Pinpoint the cell where the given text exists, returning its (x, y) midpoint coordinate. 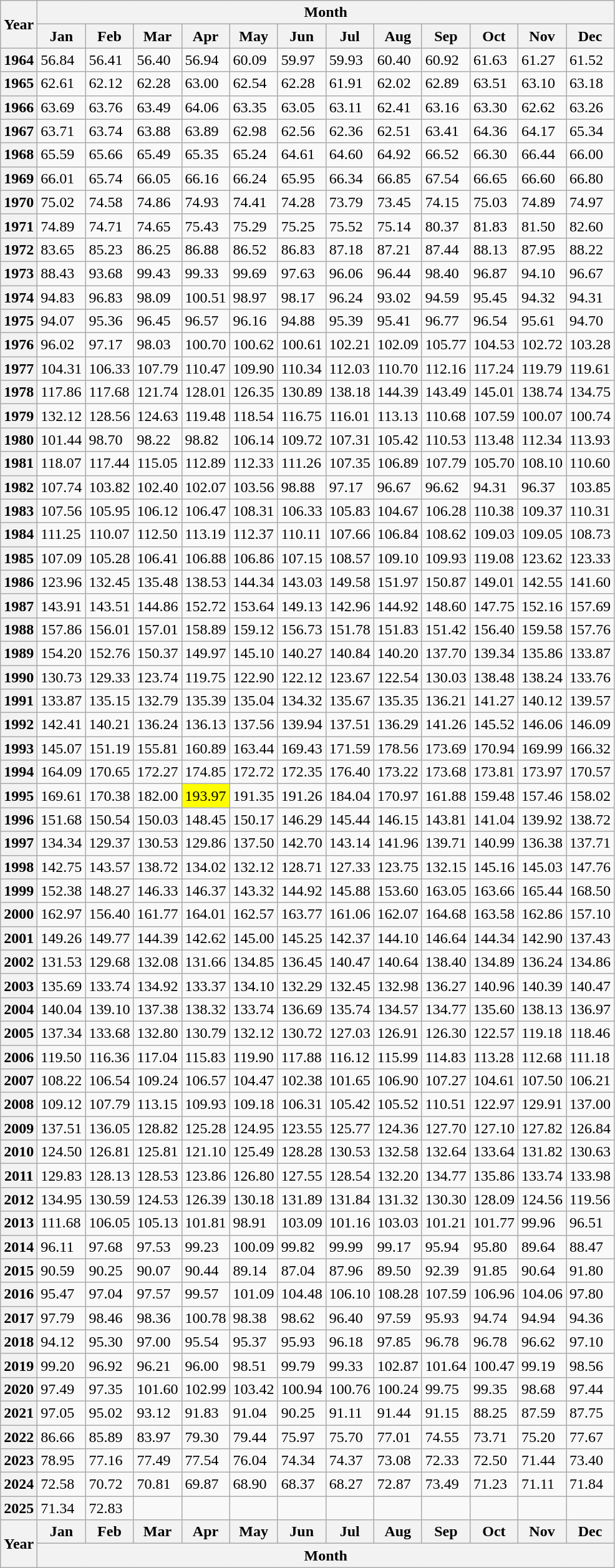
104.48 (302, 1294)
97.57 (157, 1294)
134.95 (61, 1199)
1977 (19, 369)
145.16 (494, 867)
173.81 (494, 772)
118.54 (253, 416)
128.01 (206, 392)
103.03 (398, 1223)
1990 (19, 677)
143.57 (110, 867)
61.52 (590, 60)
94.36 (590, 1318)
1974 (19, 298)
138.74 (541, 392)
102.09 (398, 345)
111.18 (590, 1057)
116.36 (110, 1057)
59.97 (302, 60)
63.00 (206, 84)
95.30 (110, 1342)
106.57 (206, 1081)
79.44 (253, 1436)
135.67 (349, 701)
145.44 (349, 820)
149.58 (349, 582)
74.41 (253, 202)
132.15 (445, 867)
128.13 (110, 1176)
129.68 (110, 962)
105.83 (349, 511)
74.97 (590, 202)
93.68 (110, 273)
2022 (19, 1436)
134.02 (206, 867)
162.57 (253, 914)
105.70 (494, 463)
64.36 (494, 131)
109.24 (157, 1081)
95.36 (110, 321)
88.13 (494, 249)
96.24 (349, 298)
158.02 (590, 796)
76.04 (253, 1461)
107.66 (349, 535)
138.40 (445, 962)
145.10 (253, 653)
131.53 (61, 962)
97.35 (110, 1389)
110.07 (110, 535)
140.21 (110, 725)
140.64 (398, 962)
149.97 (206, 653)
102.21 (349, 345)
124.50 (61, 1152)
99.79 (302, 1365)
72.33 (445, 1461)
98.91 (253, 1223)
63.69 (61, 107)
127.70 (445, 1128)
91.44 (398, 1413)
74.71 (110, 226)
146.15 (398, 820)
151.97 (398, 582)
112.16 (445, 369)
1996 (19, 820)
96.83 (110, 298)
2017 (19, 1318)
64.61 (302, 155)
96.45 (157, 321)
110.11 (302, 535)
1980 (19, 440)
131.89 (302, 1199)
2019 (19, 1365)
78.95 (61, 1461)
63.26 (590, 107)
106.10 (349, 1294)
152.76 (110, 653)
162.86 (541, 914)
169.99 (541, 748)
137.50 (253, 843)
114.83 (445, 1057)
130.72 (302, 1033)
85.89 (110, 1436)
88.25 (494, 1413)
2024 (19, 1484)
134.10 (253, 985)
112.68 (541, 1057)
75.52 (349, 226)
163.44 (253, 748)
130.03 (445, 677)
166.32 (590, 748)
109.12 (61, 1105)
148.45 (206, 820)
103.09 (302, 1223)
87.04 (302, 1270)
126.39 (206, 1199)
63.05 (302, 107)
105.13 (157, 1223)
138.53 (206, 582)
150.37 (157, 653)
140.84 (349, 653)
146.29 (302, 820)
126.91 (398, 1033)
75.97 (302, 1436)
101.60 (157, 1389)
110.34 (302, 369)
132.29 (302, 985)
96.11 (61, 1247)
1973 (19, 273)
1968 (19, 155)
172.27 (157, 772)
111.26 (302, 463)
193.97 (206, 796)
102.40 (157, 487)
150.17 (253, 820)
133.98 (590, 1176)
87.18 (349, 249)
118.07 (61, 463)
136.05 (110, 1128)
60.40 (398, 60)
87.96 (349, 1270)
95.80 (494, 1247)
119.79 (541, 369)
98.17 (302, 298)
170.57 (590, 772)
143.91 (61, 606)
125.49 (253, 1152)
1993 (19, 748)
96.87 (494, 273)
119.18 (541, 1033)
91.15 (445, 1413)
97.05 (61, 1413)
135.39 (206, 701)
128.82 (157, 1128)
87.44 (445, 249)
107.50 (541, 1081)
75.03 (494, 202)
86.25 (157, 249)
97.63 (302, 273)
145.88 (349, 891)
113.28 (494, 1057)
119.48 (206, 416)
124.95 (253, 1128)
143.03 (302, 582)
146.33 (157, 891)
91.80 (590, 1270)
147.76 (590, 867)
72.50 (494, 1461)
97.10 (590, 1342)
173.22 (398, 772)
1982 (19, 487)
139.34 (494, 653)
106.90 (398, 1081)
143.32 (253, 891)
151.83 (398, 629)
2009 (19, 1128)
96.16 (253, 321)
113.19 (206, 535)
142.75 (61, 867)
170.94 (494, 748)
75.02 (61, 202)
75.14 (398, 226)
100.07 (541, 416)
110.53 (445, 440)
165.44 (541, 891)
109.90 (253, 369)
97.53 (157, 1247)
163.77 (302, 914)
130.89 (302, 392)
73.71 (494, 1436)
134.32 (302, 701)
140.96 (494, 985)
110.51 (445, 1105)
159.12 (253, 629)
157.46 (541, 796)
128.53 (157, 1176)
96.77 (445, 321)
115.83 (206, 1057)
122.97 (494, 1105)
110.70 (398, 369)
147.75 (494, 606)
96.00 (206, 1365)
118.46 (590, 1033)
66.44 (541, 155)
168.50 (590, 891)
103.85 (590, 487)
83.65 (61, 249)
127.55 (302, 1176)
156.73 (302, 629)
100.78 (206, 1318)
2020 (19, 1389)
136.69 (302, 1009)
98.70 (110, 440)
159.58 (541, 629)
123.67 (349, 677)
61.27 (541, 60)
59.93 (349, 60)
119.61 (590, 369)
1989 (19, 653)
100.74 (590, 416)
148.60 (445, 606)
82.60 (590, 226)
161.77 (157, 914)
100.51 (206, 298)
71.34 (61, 1508)
106.89 (398, 463)
95.94 (445, 1247)
95.54 (206, 1342)
2011 (19, 1176)
69.87 (206, 1484)
75.70 (349, 1436)
2010 (19, 1152)
94.10 (541, 273)
1988 (19, 629)
109.18 (253, 1105)
98.09 (157, 298)
80.37 (445, 226)
2007 (19, 1081)
132.08 (157, 962)
2005 (19, 1033)
77.16 (110, 1461)
101.81 (206, 1223)
66.00 (590, 155)
131.32 (398, 1199)
108.57 (349, 558)
143.49 (445, 392)
95.02 (110, 1413)
112.34 (541, 440)
96.18 (349, 1342)
137.71 (590, 843)
99.99 (349, 1247)
149.26 (61, 938)
2021 (19, 1413)
66.24 (253, 178)
65.74 (110, 178)
132.64 (445, 1152)
116.01 (349, 416)
104.53 (494, 345)
96.92 (110, 1365)
124.36 (398, 1128)
106.21 (590, 1081)
146.64 (445, 938)
88.22 (590, 249)
1987 (19, 606)
107.27 (445, 1081)
62.02 (398, 84)
153.60 (398, 891)
106.14 (253, 440)
169.43 (302, 748)
173.68 (445, 772)
145.25 (302, 938)
162.07 (398, 914)
161.88 (445, 796)
110.68 (445, 416)
66.52 (445, 155)
98.82 (206, 440)
66.60 (541, 178)
81.83 (494, 226)
86.88 (206, 249)
137.34 (61, 1033)
129.86 (206, 843)
126.81 (110, 1152)
64.92 (398, 155)
100.09 (253, 1247)
67.54 (445, 178)
135.60 (494, 1009)
104.67 (398, 511)
96.40 (349, 1318)
77.67 (590, 1436)
156.01 (110, 629)
140.12 (541, 701)
157.86 (61, 629)
86.52 (253, 249)
88.43 (61, 273)
130.63 (590, 1152)
66.16 (206, 178)
77.01 (398, 1436)
2014 (19, 1247)
164.01 (206, 914)
96.06 (349, 273)
96.02 (61, 345)
108.28 (398, 1294)
112.89 (206, 463)
136.38 (541, 843)
159.48 (494, 796)
162.97 (61, 914)
137.00 (590, 1105)
91.83 (206, 1413)
98.51 (253, 1365)
136.21 (445, 701)
97.68 (110, 1247)
141.26 (445, 725)
95.39 (349, 321)
87.95 (541, 249)
91.04 (253, 1413)
87.21 (398, 249)
107.09 (61, 558)
124.56 (541, 1199)
95.41 (398, 321)
170.38 (110, 796)
121.74 (157, 392)
169.61 (61, 796)
95.47 (61, 1294)
99.96 (541, 1223)
100.76 (349, 1389)
63.71 (61, 131)
91.85 (494, 1270)
126.35 (253, 392)
1966 (19, 107)
64.06 (206, 107)
112.03 (349, 369)
66.65 (494, 178)
2016 (19, 1294)
1964 (19, 60)
98.22 (157, 440)
97.00 (157, 1342)
62.54 (253, 84)
109.72 (302, 440)
157.76 (590, 629)
70.72 (110, 1484)
107.56 (61, 511)
136.27 (445, 985)
92.39 (445, 1270)
161.06 (349, 914)
116.12 (349, 1057)
184.04 (349, 796)
62.56 (302, 131)
133.37 (206, 985)
108.22 (61, 1081)
2004 (19, 1009)
145.01 (494, 392)
62.41 (398, 107)
116.75 (302, 416)
94.12 (61, 1342)
63.74 (110, 131)
115.99 (398, 1057)
94.83 (61, 298)
98.38 (253, 1318)
158.89 (206, 629)
72.87 (398, 1484)
142.37 (349, 938)
74.34 (302, 1461)
94.74 (494, 1318)
135.04 (253, 701)
106.12 (157, 511)
136.45 (302, 962)
1998 (19, 867)
139.94 (302, 725)
98.46 (110, 1318)
125.77 (349, 1128)
99.75 (445, 1389)
150.87 (445, 582)
99.57 (206, 1294)
141.04 (494, 820)
2000 (19, 914)
68.90 (253, 1484)
104.06 (541, 1294)
63.16 (445, 107)
102.99 (206, 1389)
99.82 (302, 1247)
113.48 (494, 440)
107.15 (302, 558)
134.86 (590, 962)
123.86 (206, 1176)
119.56 (590, 1199)
109.10 (398, 558)
90.59 (61, 1270)
135.74 (349, 1009)
75.20 (541, 1436)
98.88 (302, 487)
134.85 (253, 962)
100.24 (398, 1389)
139.57 (590, 701)
101.09 (253, 1294)
124.53 (157, 1199)
174.85 (206, 772)
1978 (19, 392)
61.91 (349, 84)
142.96 (349, 606)
106.88 (206, 558)
106.86 (253, 558)
77.54 (206, 1461)
63.35 (253, 107)
144.10 (398, 938)
106.47 (206, 511)
74.93 (206, 202)
171.59 (349, 748)
89.50 (398, 1270)
172.72 (253, 772)
1965 (19, 84)
130.73 (61, 677)
68.27 (349, 1484)
132.20 (398, 1176)
127.03 (349, 1033)
2008 (19, 1105)
152.72 (206, 606)
149.77 (110, 938)
104.31 (61, 369)
68.37 (302, 1484)
130.18 (253, 1199)
110.38 (494, 511)
127.33 (349, 867)
62.12 (110, 84)
94.59 (445, 298)
149.01 (494, 582)
164.09 (61, 772)
157.10 (590, 914)
74.55 (445, 1436)
130.79 (206, 1033)
66.80 (590, 178)
89.64 (541, 1247)
139.92 (541, 820)
1984 (19, 535)
138.24 (541, 677)
117.88 (302, 1057)
160.89 (206, 748)
98.56 (590, 1365)
133.64 (494, 1152)
131.84 (349, 1199)
115.05 (157, 463)
66.05 (157, 178)
101.77 (494, 1223)
2013 (19, 1223)
89.14 (253, 1270)
90.07 (157, 1270)
140.99 (494, 843)
97.85 (398, 1342)
104.47 (253, 1081)
73.49 (445, 1484)
125.81 (157, 1152)
101.44 (61, 440)
94.32 (541, 298)
141.96 (398, 843)
137.56 (253, 725)
1999 (19, 891)
71.44 (541, 1461)
73.40 (590, 1461)
98.68 (541, 1389)
63.88 (157, 131)
74.28 (302, 202)
113.93 (590, 440)
2015 (19, 1270)
176.40 (349, 772)
146.06 (541, 725)
133.76 (590, 677)
128.28 (302, 1152)
155.81 (157, 748)
136.13 (206, 725)
129.37 (110, 843)
145.00 (253, 938)
99.23 (206, 1247)
109.03 (494, 535)
93.02 (398, 298)
103.28 (590, 345)
85.23 (110, 249)
2003 (19, 985)
110.31 (590, 511)
128.09 (494, 1199)
1979 (19, 416)
65.34 (590, 131)
126.30 (445, 1033)
66.01 (61, 178)
142.41 (61, 725)
141.60 (590, 582)
151.19 (110, 748)
108.62 (445, 535)
140.27 (302, 653)
145.03 (541, 867)
73.79 (349, 202)
94.94 (541, 1318)
87.59 (541, 1413)
146.09 (590, 725)
71.11 (541, 1484)
117.86 (61, 392)
96.54 (494, 321)
142.90 (541, 938)
153.64 (253, 606)
121.10 (206, 1152)
2002 (19, 962)
126.80 (253, 1176)
191.26 (302, 796)
75.25 (302, 226)
71.84 (590, 1484)
94.88 (302, 321)
173.97 (541, 772)
1976 (19, 345)
134.75 (590, 392)
75.29 (253, 226)
123.33 (590, 558)
65.66 (110, 155)
163.66 (494, 891)
102.72 (541, 345)
66.34 (349, 178)
126.84 (590, 1128)
111.25 (61, 535)
103.42 (253, 1389)
74.58 (110, 202)
86.83 (302, 249)
104.61 (494, 1081)
150.03 (157, 820)
96.21 (157, 1365)
107.31 (349, 440)
134.89 (494, 962)
94.70 (590, 321)
96.37 (541, 487)
97.59 (398, 1318)
98.62 (302, 1318)
105.52 (398, 1105)
142.55 (541, 582)
100.94 (302, 1389)
163.58 (494, 914)
143.81 (445, 820)
63.89 (206, 131)
64.17 (541, 131)
63.11 (349, 107)
108.31 (253, 511)
91.11 (349, 1413)
87.75 (590, 1413)
117.24 (494, 369)
1991 (19, 701)
143.51 (110, 606)
1975 (19, 321)
62.61 (61, 84)
77.49 (157, 1461)
94.07 (61, 321)
74.37 (349, 1461)
63.10 (541, 84)
154.20 (61, 653)
102.07 (206, 487)
106.54 (110, 1081)
138.13 (541, 1009)
88.47 (590, 1247)
142.70 (302, 843)
170.65 (110, 772)
83.97 (157, 1436)
191.35 (253, 796)
106.05 (110, 1223)
97.49 (61, 1389)
138.32 (206, 1009)
110.60 (590, 463)
131.82 (541, 1152)
151.68 (61, 820)
1985 (19, 558)
90.44 (206, 1270)
140.39 (541, 985)
106.84 (398, 535)
1983 (19, 511)
109.37 (541, 511)
1995 (19, 796)
100.61 (302, 345)
117.04 (157, 1057)
110.47 (206, 369)
62.89 (445, 84)
1994 (19, 772)
157.01 (157, 629)
56.40 (157, 60)
129.91 (541, 1105)
74.65 (157, 226)
151.42 (445, 629)
1992 (19, 725)
86.66 (61, 1436)
99.17 (398, 1247)
75.43 (206, 226)
122.90 (253, 677)
106.28 (445, 511)
72.58 (61, 1484)
73.08 (398, 1461)
70.81 (157, 1484)
2001 (19, 938)
65.24 (253, 155)
117.44 (110, 463)
178.56 (398, 748)
132.80 (157, 1033)
2012 (19, 1199)
1971 (19, 226)
122.54 (398, 677)
119.90 (253, 1057)
66.85 (398, 178)
148.27 (110, 891)
95.61 (541, 321)
98.40 (445, 273)
119.08 (494, 558)
123.96 (61, 582)
62.62 (541, 107)
74.15 (445, 202)
60.09 (253, 60)
107.35 (349, 463)
132.58 (398, 1152)
170.97 (398, 796)
60.92 (445, 60)
145.07 (61, 748)
2025 (19, 1508)
173.69 (445, 748)
62.51 (398, 131)
164.68 (445, 914)
108.73 (590, 535)
65.35 (206, 155)
135.48 (157, 582)
1967 (19, 131)
105.28 (110, 558)
98.03 (157, 345)
119.75 (206, 677)
62.98 (253, 131)
63.76 (110, 107)
63.49 (157, 107)
128.71 (302, 867)
182.00 (157, 796)
127.10 (494, 1128)
135.69 (61, 985)
152.16 (541, 606)
132.79 (157, 701)
106.41 (157, 558)
74.86 (157, 202)
63.18 (590, 84)
1972 (19, 249)
96.51 (590, 1223)
130.59 (110, 1199)
151.78 (349, 629)
90.64 (541, 1270)
129.33 (110, 677)
1986 (19, 582)
106.31 (302, 1105)
62.36 (349, 131)
119.50 (61, 1057)
144.86 (157, 606)
117.68 (110, 392)
132.98 (398, 985)
128.56 (110, 416)
163.05 (445, 891)
71.23 (494, 1484)
101.21 (445, 1223)
101.16 (349, 1223)
129.83 (61, 1176)
137.43 (590, 938)
81.50 (541, 226)
99.19 (541, 1365)
138.48 (494, 677)
56.94 (206, 60)
63.41 (445, 131)
99.69 (253, 273)
97.79 (61, 1318)
99.43 (157, 273)
157.69 (590, 606)
102.87 (398, 1365)
146.37 (206, 891)
72.83 (110, 1508)
64.60 (349, 155)
111.68 (61, 1223)
95.37 (253, 1342)
137.70 (445, 653)
137.38 (157, 1009)
135.35 (398, 701)
172.35 (302, 772)
98.97 (253, 298)
107.74 (61, 487)
113.15 (157, 1105)
123.55 (302, 1128)
123.62 (541, 558)
103.56 (253, 487)
130.30 (445, 1199)
140.20 (398, 653)
56.41 (110, 60)
1969 (19, 178)
102.38 (302, 1081)
65.49 (157, 155)
56.84 (61, 60)
122.57 (494, 1033)
128.54 (349, 1176)
97.44 (590, 1389)
99.35 (494, 1389)
112.37 (253, 535)
143.14 (349, 843)
139.71 (445, 843)
65.59 (61, 155)
127.82 (541, 1128)
152.38 (61, 891)
150.54 (110, 820)
125.28 (206, 1128)
138.18 (349, 392)
95.45 (494, 298)
101.65 (349, 1081)
123.75 (398, 867)
149.13 (302, 606)
100.70 (206, 345)
122.12 (302, 677)
1970 (19, 202)
66.30 (494, 155)
2006 (19, 1057)
134.57 (398, 1009)
93.12 (157, 1413)
100.62 (253, 345)
139.10 (110, 1009)
97.04 (110, 1294)
101.64 (445, 1365)
103.82 (110, 487)
112.33 (253, 463)
142.62 (206, 938)
2018 (19, 1342)
141.27 (494, 701)
131.66 (206, 962)
79.30 (206, 1436)
105.95 (110, 511)
65.95 (302, 178)
1981 (19, 463)
106.96 (494, 1294)
96.44 (398, 273)
124.63 (157, 416)
113.13 (398, 416)
63.30 (494, 107)
108.10 (541, 463)
140.04 (61, 1009)
100.47 (494, 1365)
97.80 (590, 1294)
73.45 (398, 202)
134.34 (61, 843)
1997 (19, 843)
133.68 (110, 1033)
98.36 (157, 1318)
99.20 (61, 1365)
136.97 (590, 1009)
109.05 (541, 535)
136.29 (398, 725)
96.57 (206, 321)
105.77 (445, 345)
134.92 (157, 985)
2023 (19, 1461)
61.63 (494, 60)
135.15 (110, 701)
112.50 (157, 535)
63.51 (494, 84)
145.52 (494, 725)
123.74 (157, 677)
